Return the [X, Y] coordinate for the center point of the cell that contains the specified text.  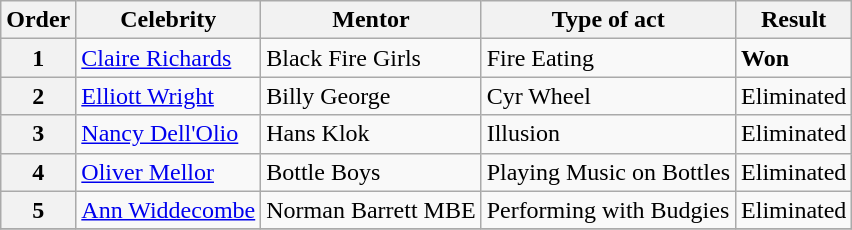
Celebrity [168, 20]
Hans Klok [371, 134]
Bottle Boys [371, 172]
Fire Eating [608, 58]
Claire Richards [168, 58]
Billy George [371, 96]
Mentor [371, 20]
Elliott Wright [168, 96]
5 [38, 210]
Type of act [608, 20]
Black Fire Girls [371, 58]
Playing Music on Bottles [608, 172]
Ann Widdecombe [168, 210]
2 [38, 96]
Won [794, 58]
Order [38, 20]
Oliver Mellor [168, 172]
4 [38, 172]
Cyr Wheel [608, 96]
Nancy Dell'Olio [168, 134]
1 [38, 58]
3 [38, 134]
Illusion [608, 134]
Result [794, 20]
Performing with Budgies [608, 210]
Norman Barrett MBE [371, 210]
